Locate the cell with the specified text and output its [X, Y] center coordinate. 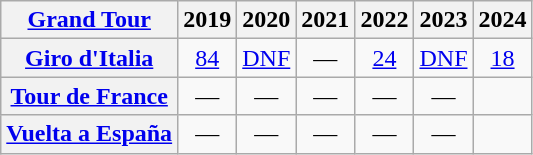
2023 [444, 20]
18 [502, 58]
2022 [384, 20]
Grand Tour [90, 20]
Tour de France [90, 96]
2024 [502, 20]
84 [208, 58]
2020 [266, 20]
2021 [326, 20]
2019 [208, 20]
Vuelta a España [90, 134]
24 [384, 58]
Giro d'Italia [90, 58]
